Identify which cell holds the provided text, then report its [x, y] central coordinate. 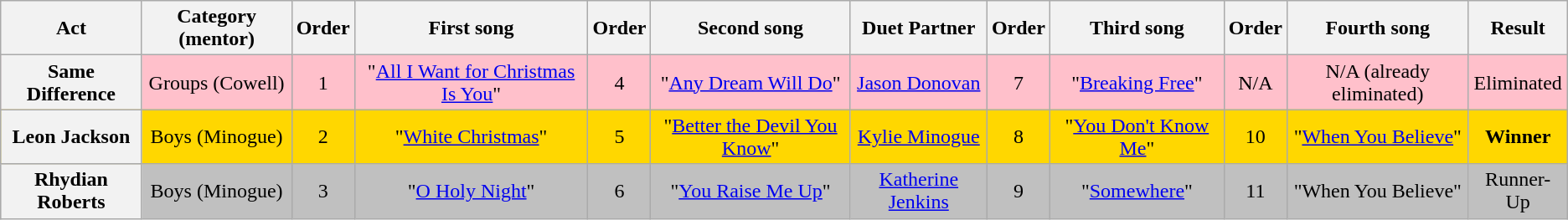
Second song [750, 28]
Rhydian Roberts [71, 191]
First song [471, 28]
Katherine Jenkins [918, 191]
1 [323, 82]
4 [620, 82]
Leon Jackson [71, 137]
2 [323, 137]
Duet Partner [918, 28]
"Better the Devil You Know" [750, 137]
"All I Want for Christmas Is You" [471, 82]
"Any Dream Will Do" [750, 82]
Eliminated [1518, 82]
6 [620, 191]
3 [323, 191]
Groups (Cowell) [216, 82]
"White Christmas" [471, 137]
8 [1019, 137]
"You Raise Me Up" [750, 191]
"O Holy Night" [471, 191]
Act [71, 28]
Kylie Minogue [918, 137]
Jason Donovan [918, 82]
Winner [1518, 137]
"Breaking Free" [1137, 82]
Fourth song [1377, 28]
7 [1019, 82]
10 [1255, 137]
"Somewhere" [1137, 191]
Result [1518, 28]
11 [1255, 191]
N/A (already eliminated) [1377, 82]
Same Difference [71, 82]
Category (mentor) [216, 28]
5 [620, 137]
"You Don't Know Me" [1137, 137]
N/A [1255, 82]
Third song [1137, 28]
9 [1019, 191]
Runner-Up [1518, 191]
